Identify which cell holds the provided text, then report its [X, Y] central coordinate. 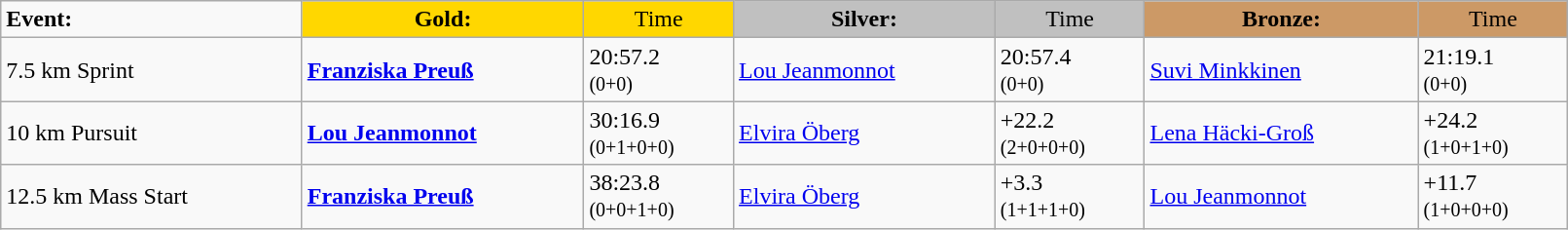
Lena Häcki-Groß [1281, 133]
7.5 km Sprint [152, 70]
Silver: [864, 19]
+22.2(2+0+0+0) [1070, 133]
20:57.4(0+0) [1070, 70]
Bronze: [1281, 19]
10 km Pursuit [152, 133]
Suvi Minkkinen [1281, 70]
+11.7(1+0+0+0) [1493, 197]
Event: [152, 19]
12.5 km Mass Start [152, 197]
+24.2(1+0+1+0) [1493, 133]
21:19.1(0+0) [1493, 70]
38:23.8(0+0+1+0) [659, 197]
+3.3(1+1+1+0) [1070, 197]
30:16.9(0+1+0+0) [659, 133]
Gold: [443, 19]
20:57.2(0+0) [659, 70]
